Output the (x, y) coordinate of the center of the cell containing the given text.  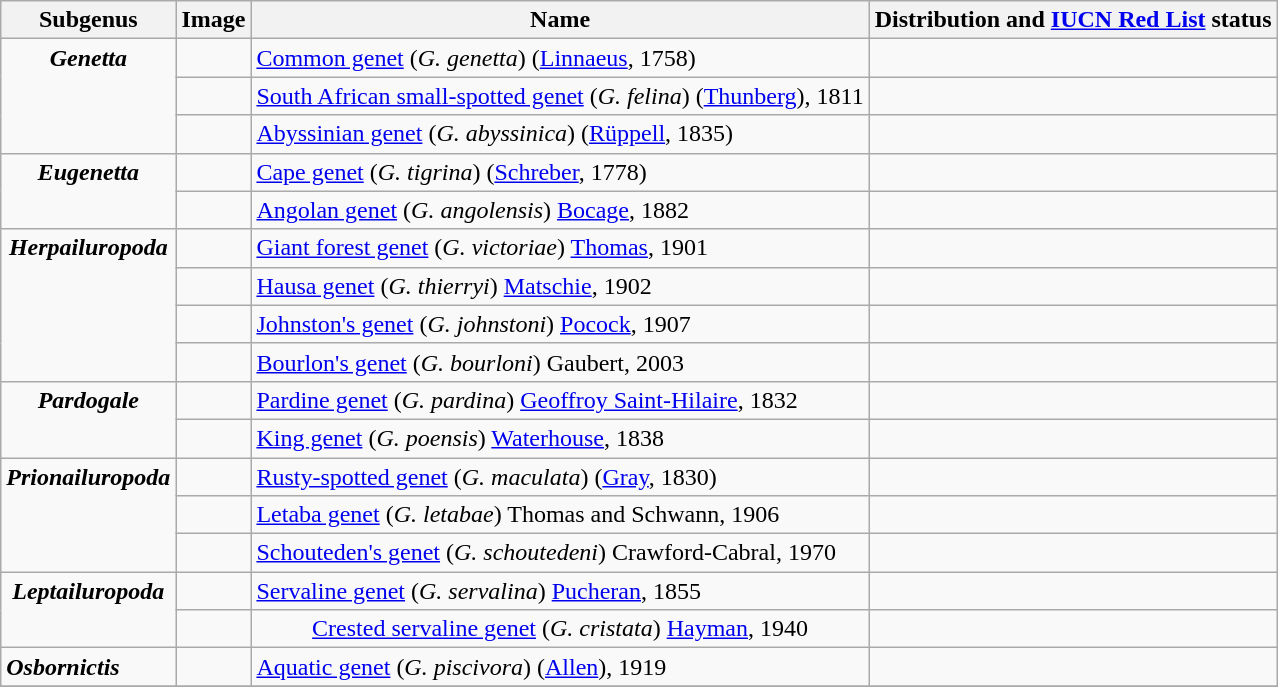
Crested servaline genet (G. cristata) Hayman, 1940 (560, 629)
Leptailuropoda (88, 610)
Johnston's genet (G. johnstoni) Pocock, 1907 (560, 324)
Prionailuropoda (88, 515)
Pardine genet (G. pardina) Geoffroy Saint-Hilaire, 1832 (560, 400)
Abyssinian genet (G. abyssinica) (Rüppell, 1835) (560, 134)
King genet (G. poensis) Waterhouse, 1838 (560, 438)
Servaline genet (G. servalina) Pucheran, 1855 (560, 591)
Rusty-spotted genet (G. maculata) (Gray, 1830) (560, 477)
Herpailuropoda (88, 305)
Eugenetta (88, 191)
Hausa genet (G. thierryi) Matschie, 1902 (560, 286)
Aquatic genet (G. piscivora) (Allen), 1919 (560, 667)
Bourlon's genet (G. bourloni) Gaubert, 2003 (560, 362)
Pardogale (88, 419)
Genetta (88, 96)
Subgenus (88, 20)
Angolan genet (G. angolensis) Bocage, 1882 (560, 210)
Schouteden's genet (G. schoutedeni) Crawford-Cabral, 1970 (560, 553)
Letaba genet (G. letabae) Thomas and Schwann, 1906 (560, 515)
Osbornictis (88, 667)
South African small-spotted genet (G. felina) (Thunberg), 1811 (560, 96)
Distribution and IUCN Red List status (1073, 20)
Cape genet (G. tigrina) (Schreber, 1778) (560, 172)
Giant forest genet (G. victoriae) Thomas, 1901 (560, 248)
Name (560, 20)
Common genet (G. genetta) (Linnaeus, 1758) (560, 58)
Image (214, 20)
